Extract the (X, Y) coordinate from the center of the cell holding the provided text.  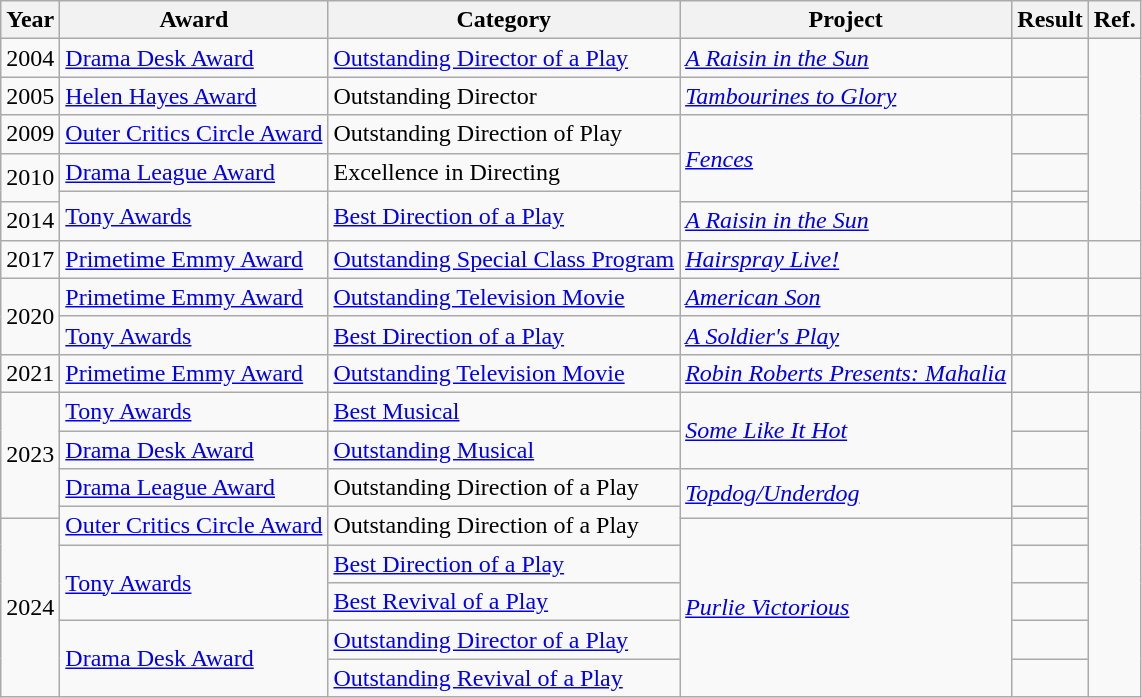
Ref. (1114, 20)
Category (504, 20)
Project (846, 20)
Award (194, 20)
2014 (30, 221)
2005 (30, 96)
Helen Hayes Award (194, 96)
Outstanding Direction of Play (504, 134)
Outstanding Musical (504, 449)
Hairspray Live! (846, 259)
2020 (30, 316)
A Soldier's Play (846, 335)
American Son (846, 297)
Robin Roberts Presents: Mahalia (846, 373)
Some Like It Hot (846, 430)
Outstanding Revival of a Play (504, 678)
Best Musical (504, 411)
Topdog/Underdog (846, 494)
2010 (30, 178)
Fences (846, 158)
2024 (30, 608)
Tambourines to Glory (846, 96)
Best Revival of a Play (504, 602)
2021 (30, 373)
Outstanding Special Class Program (504, 259)
Excellence in Directing (504, 172)
2017 (30, 259)
Result (1050, 20)
Purlie Victorious (846, 608)
Year (30, 20)
2004 (30, 58)
2023 (30, 454)
2009 (30, 134)
Outstanding Director (504, 96)
